Determine the (x, y) coordinate at the center of the cell enclosing the given text.  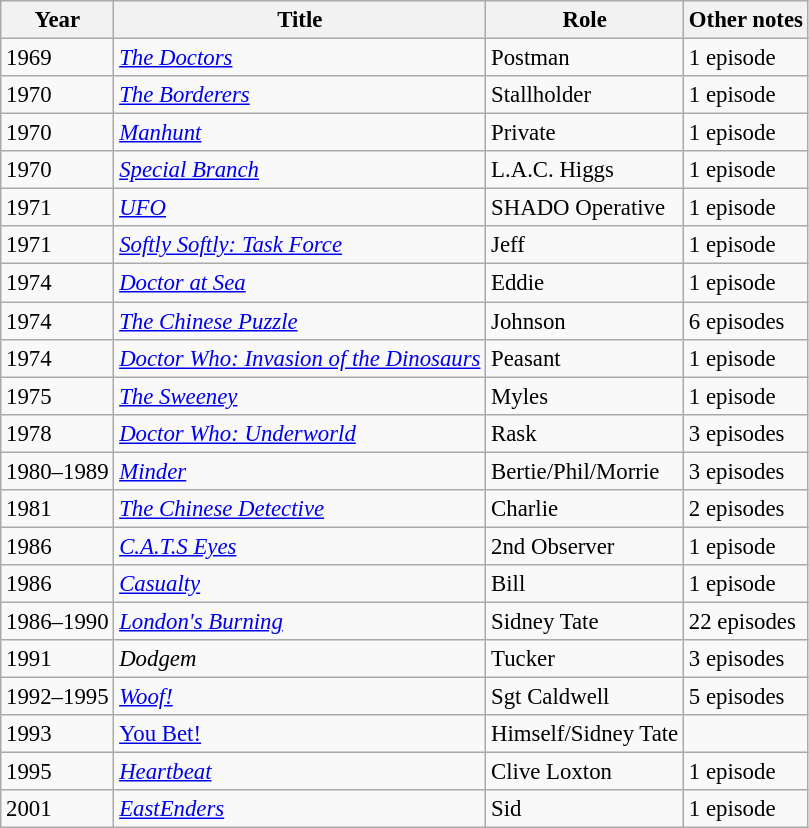
Minder (300, 471)
Jeff (585, 245)
The Chinese Detective (300, 509)
The Sweeney (300, 396)
Bertie/Phil/Morrie (585, 471)
1980–1989 (58, 471)
Woof! (300, 697)
Manhunt (300, 133)
Private (585, 133)
1978 (58, 433)
Charlie (585, 509)
L.A.C. Higgs (585, 170)
Rask (585, 433)
1993 (58, 734)
1975 (58, 396)
Johnson (585, 321)
Year (58, 20)
C.A.T.S Eyes (300, 546)
The Borderers (300, 95)
Special Branch (300, 170)
Heartbeat (300, 772)
6 episodes (746, 321)
UFO (300, 208)
5 episodes (746, 697)
Himself/Sidney Tate (585, 734)
Bill (585, 584)
The Chinese Puzzle (300, 321)
The Doctors (300, 58)
London's Burning (300, 621)
Doctor Who: Invasion of the Dinosaurs (300, 358)
2nd Observer (585, 546)
Other notes (746, 20)
Postman (585, 58)
SHADO Operative (585, 208)
1969 (58, 58)
Sid (585, 809)
Softly Softly: Task Force (300, 245)
2 episodes (746, 509)
2001 (58, 809)
Role (585, 20)
EastEnders (300, 809)
Peasant (585, 358)
Doctor Who: Underworld (300, 433)
Tucker (585, 659)
Title (300, 20)
1981 (58, 509)
1986–1990 (58, 621)
Myles (585, 396)
Clive Loxton (585, 772)
You Bet! (300, 734)
1992–1995 (58, 697)
Casualty (300, 584)
Sgt Caldwell (585, 697)
Eddie (585, 283)
1995 (58, 772)
Dodgem (300, 659)
22 episodes (746, 621)
Sidney Tate (585, 621)
Doctor at Sea (300, 283)
1991 (58, 659)
Stallholder (585, 95)
